Find where the given text appears and provide that cell's center as [x, y] coordinate. 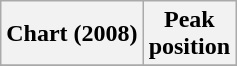
Chart (2008) [72, 34]
Peakposition [189, 34]
